Identify which cell holds the provided text, then report its [X, Y] central coordinate. 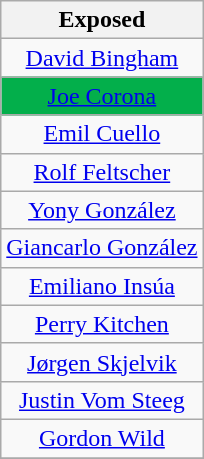
Emil Cuello [102, 134]
Rolf Feltscher [102, 172]
Justin Vom Steeg [102, 400]
Giancarlo González [102, 248]
Joe Corona [102, 96]
Yony González [102, 210]
Emiliano Insúa [102, 286]
Gordon Wild [102, 438]
Jørgen Skjelvik [102, 362]
Exposed [102, 20]
David Bingham [102, 58]
Perry Kitchen [102, 324]
